From the cell containing the given text, extract its center point as [X, Y] coordinate. 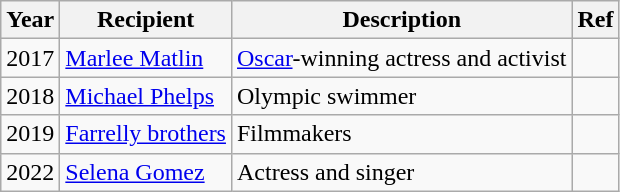
Filmmakers [401, 134]
Selena Gomez [146, 172]
Farrelly brothers [146, 134]
Recipient [146, 20]
2022 [30, 172]
Actress and singer [401, 172]
Description [401, 20]
Michael Phelps [146, 96]
Ref [596, 20]
2018 [30, 96]
Olympic swimmer [401, 96]
Year [30, 20]
Marlee Matlin [146, 58]
Oscar-winning actress and activist [401, 58]
2017 [30, 58]
2019 [30, 134]
